Detect which cell encompasses the target text, then output its (x, y) center coordinate. 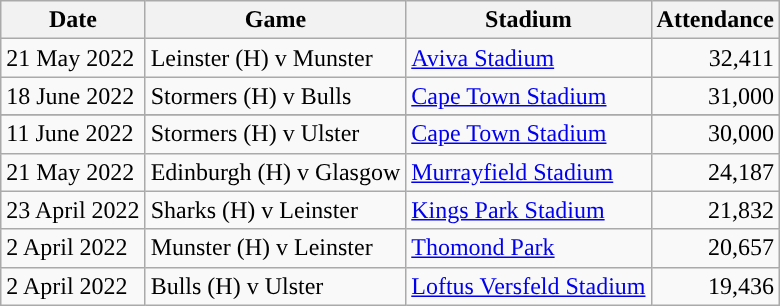
18 June 2022 (73, 96)
Stormers (H) v Bulls (276, 96)
Thomond Park (528, 248)
24,187 (715, 172)
Munster (H) v Leinster (276, 248)
Kings Park Stadium (528, 210)
Murrayfield Stadium (528, 172)
30,000 (715, 134)
Game (276, 20)
Bulls (H) v Ulster (276, 286)
20,657 (715, 248)
Leinster (H) v Munster (276, 58)
Loftus Versfeld Stadium (528, 286)
11 June 2022 (73, 134)
19,436 (715, 286)
32,411 (715, 58)
Stadium (528, 20)
Stormers (H) v Ulster (276, 134)
Sharks (H) v Leinster (276, 210)
Date (73, 20)
31,000 (715, 96)
23 April 2022 (73, 210)
Edinburgh (H) v Glasgow (276, 172)
Aviva Stadium (528, 58)
21,832 (715, 210)
Attendance (715, 20)
